Determine the [x, y] coordinate at the center of the cell enclosing the given text.  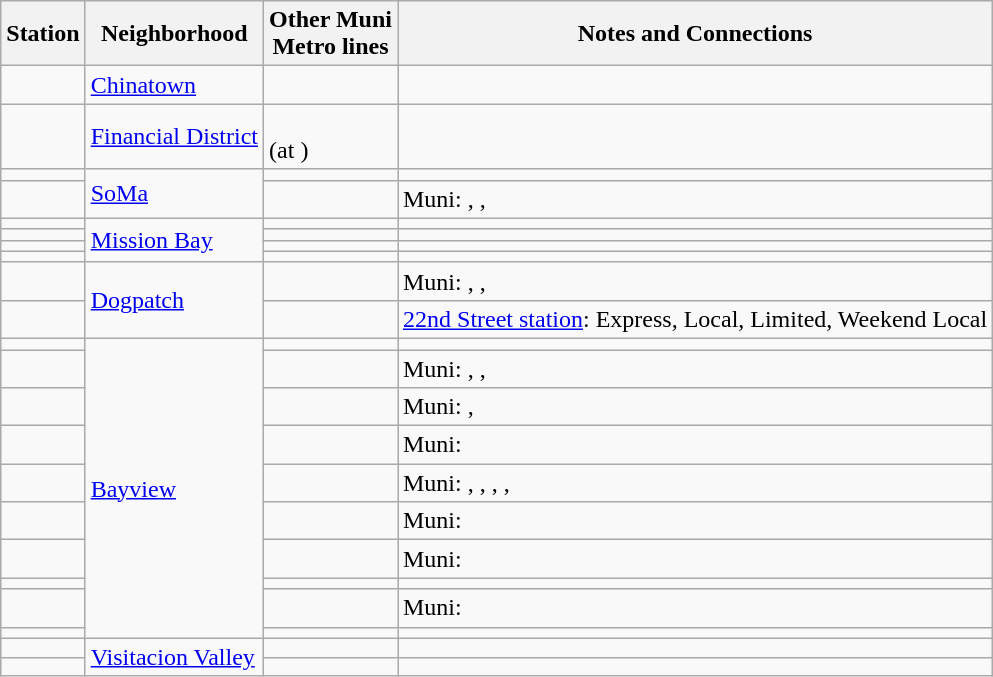
Notes and Connections [696, 34]
Dogpatch [174, 300]
Muni: , , , , [696, 483]
Neighborhood [174, 34]
Bayview [174, 488]
Other MuniMetro lines [331, 34]
Muni: , [696, 407]
Financial District [174, 136]
22nd Street station: Express, Local, Limited, Weekend Local [696, 319]
Mission Bay [174, 240]
SoMa [174, 194]
Chinatown [174, 85]
(at ) [331, 136]
Visitacion Valley [174, 657]
Station [43, 34]
